Identify which cell holds the provided text, then report its [X, Y] central coordinate. 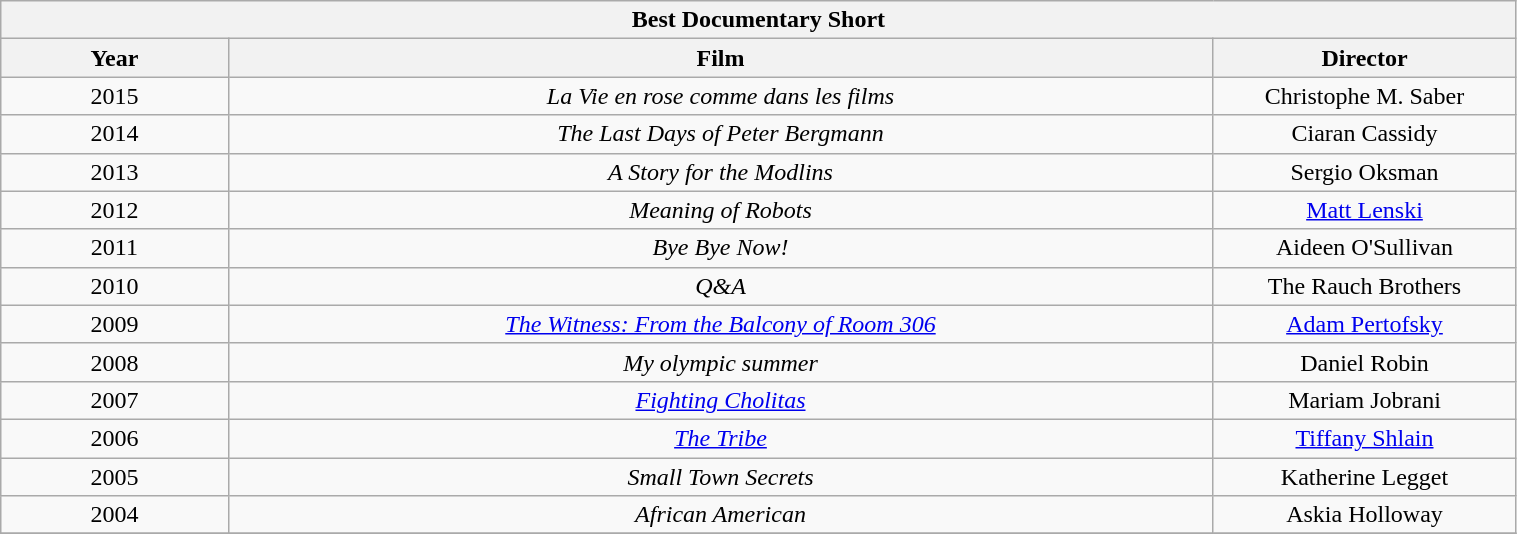
Director [1364, 58]
The Tribe [720, 438]
Meaning of Robots [720, 210]
2012 [114, 210]
2007 [114, 400]
2004 [114, 515]
2005 [114, 477]
Small Town Secrets [720, 477]
My olympic summer [720, 362]
2011 [114, 248]
Fighting Cholitas [720, 400]
Ciaran Cassidy [1364, 134]
2006 [114, 438]
Mariam Jobrani [1364, 400]
Year [114, 58]
Matt Lenski [1364, 210]
Christophe M. Saber [1364, 96]
2013 [114, 172]
2009 [114, 324]
2008 [114, 362]
Daniel Robin [1364, 362]
Askia Holloway [1364, 515]
2010 [114, 286]
Adam Pertofsky [1364, 324]
2014 [114, 134]
A Story for the Modlins [720, 172]
The Witness: From the Balcony of Room 306 [720, 324]
Bye Bye Now! [720, 248]
Katherine Legget [1364, 477]
Aideen O'Sullivan [1364, 248]
La Vie en rose comme dans les films [720, 96]
Q&A [720, 286]
Sergio Oksman [1364, 172]
Best Documentary Short [758, 20]
Film [720, 58]
African American [720, 515]
2015 [114, 96]
Tiffany Shlain [1364, 438]
The Last Days of Peter Bergmann [720, 134]
The Rauch Brothers [1364, 286]
